Search for the cell housing the specified text and yield its [x, y] center coordinate. 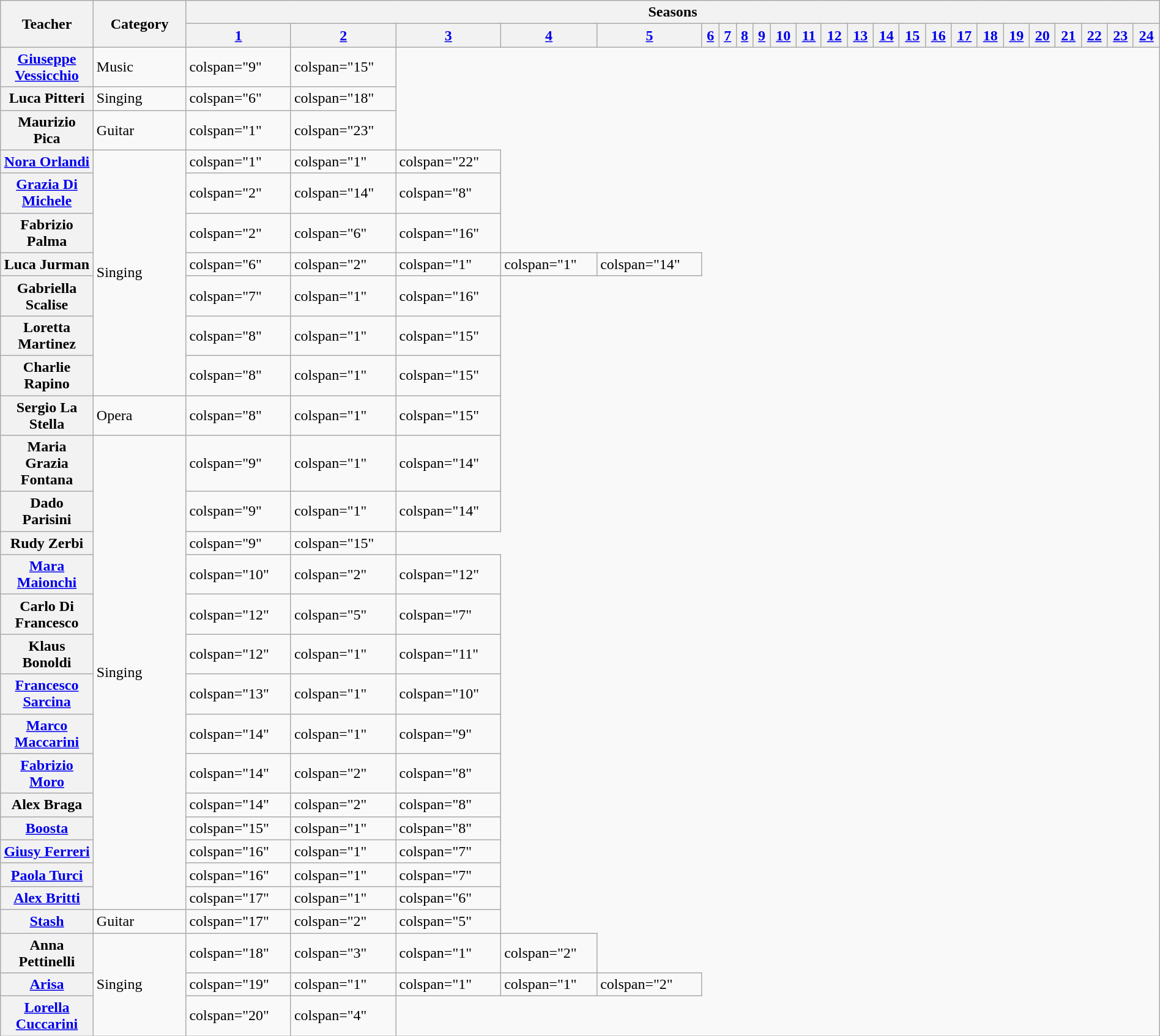
16 [938, 35]
colspan="11" [448, 654]
Fabrizio Palma [47, 232]
colspan="23" [343, 130]
Marco Maccarini [47, 734]
colspan="22" [448, 161]
Anna Pettinelli [47, 953]
14 [886, 35]
Teacher [47, 24]
2 [343, 35]
Carlo Di Francesco [47, 614]
3 [448, 35]
Charlie Rapino [47, 376]
13 [860, 35]
Dado Parisini [47, 511]
Klaus Bonoldi [47, 654]
8 [745, 35]
Luca Pitteri [47, 98]
17 [964, 35]
colspan="13" [239, 694]
Seasons [673, 12]
5 [650, 35]
Giusy Ferreri [47, 851]
Category [139, 24]
Rudy Zerbi [47, 543]
Paola Turci [47, 875]
Sergio La Stella [47, 415]
20 [1042, 35]
Grazia Di Michele [47, 193]
4 [549, 35]
Francesco Sarcina [47, 694]
11 [809, 35]
15 [912, 35]
22 [1094, 35]
colspan="19" [239, 985]
7 [727, 35]
6 [710, 35]
19 [1016, 35]
1 [239, 35]
Alex Britti [47, 898]
Giuseppe Vessicchio [47, 67]
Maria Grazia Fontana [47, 464]
9 [762, 35]
10 [783, 35]
23 [1120, 35]
Luca Jurman [47, 264]
Lorella Cuccarini [47, 1016]
Music [139, 67]
Arisa [47, 985]
24 [1147, 35]
colspan="3" [343, 953]
colspan="20" [239, 1016]
21 [1068, 35]
Stash [47, 921]
Boosta [47, 828]
Maurizio Pica [47, 130]
Nora Orlandi [47, 161]
12 [834, 35]
colspan="4" [343, 1016]
Loretta Martinez [47, 335]
Opera [139, 415]
Alex Braga [47, 805]
Mara Maionchi [47, 575]
Gabriella Scalise [47, 296]
Fabrizio Moro [47, 773]
18 [990, 35]
